Output the [x, y] coordinate of the center of the cell containing the given text.  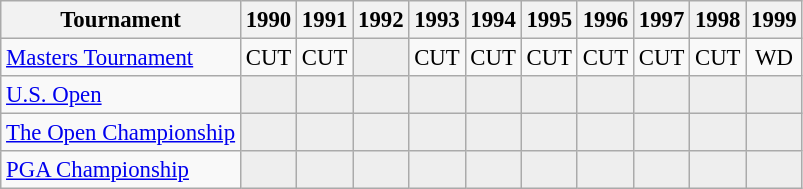
1992 [381, 20]
1995 [549, 20]
1997 [661, 20]
1990 [268, 20]
Tournament [121, 20]
1991 [325, 20]
1996 [605, 20]
The Open Championship [121, 133]
1999 [774, 20]
1993 [437, 20]
1994 [493, 20]
Masters Tournament [121, 58]
WD [774, 58]
1998 [718, 20]
U.S. Open [121, 95]
PGA Championship [121, 170]
